Return the (X, Y) coordinate for the center point of the cell that contains the specified text.  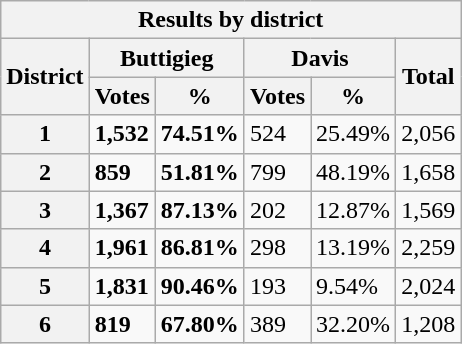
819 (122, 324)
859 (122, 172)
5 (45, 286)
4 (45, 248)
524 (277, 134)
1,532 (122, 134)
2,056 (428, 134)
298 (277, 248)
32.20% (354, 324)
1,367 (122, 210)
Buttigieg (166, 58)
12.87% (354, 210)
389 (277, 324)
51.81% (200, 172)
District (45, 77)
48.19% (354, 172)
1,658 (428, 172)
Davis (320, 58)
799 (277, 172)
9.54% (354, 286)
6 (45, 324)
67.80% (200, 324)
13.19% (354, 248)
2,259 (428, 248)
Total (428, 77)
25.49% (354, 134)
86.81% (200, 248)
74.51% (200, 134)
1 (45, 134)
90.46% (200, 286)
202 (277, 210)
193 (277, 286)
1,831 (122, 286)
Results by district (231, 20)
1,208 (428, 324)
1,569 (428, 210)
87.13% (200, 210)
3 (45, 210)
2,024 (428, 286)
2 (45, 172)
1,961 (122, 248)
